For the text-containing cell, return its midpoint in [x, y] coordinate format. 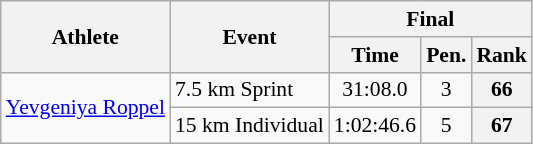
1:02:46.6 [375, 126]
Athlete [86, 36]
Final [430, 19]
7.5 km Sprint [250, 90]
15 km Individual [250, 126]
Time [375, 55]
Rank [502, 55]
Event [250, 36]
66 [502, 90]
Pen. [446, 55]
31:08.0 [375, 90]
67 [502, 126]
3 [446, 90]
5 [446, 126]
Yevgeniya Roppel [86, 108]
